Output the [X, Y] coordinate of the center of the cell containing the given text.  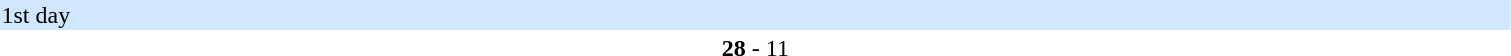
1st day [756, 15]
